For the text-containing cell, return its midpoint in [x, y] coordinate format. 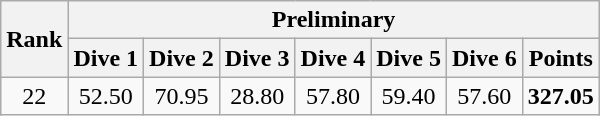
22 [34, 96]
327.05 [560, 96]
Dive 2 [182, 58]
Dive 6 [484, 58]
52.50 [106, 96]
Points [560, 58]
28.80 [257, 96]
57.80 [333, 96]
Dive 4 [333, 58]
57.60 [484, 96]
70.95 [182, 96]
59.40 [409, 96]
Rank [34, 39]
Dive 1 [106, 58]
Preliminary [334, 20]
Dive 5 [409, 58]
Dive 3 [257, 58]
